Locate the cell with the specified text and output its [x, y] center coordinate. 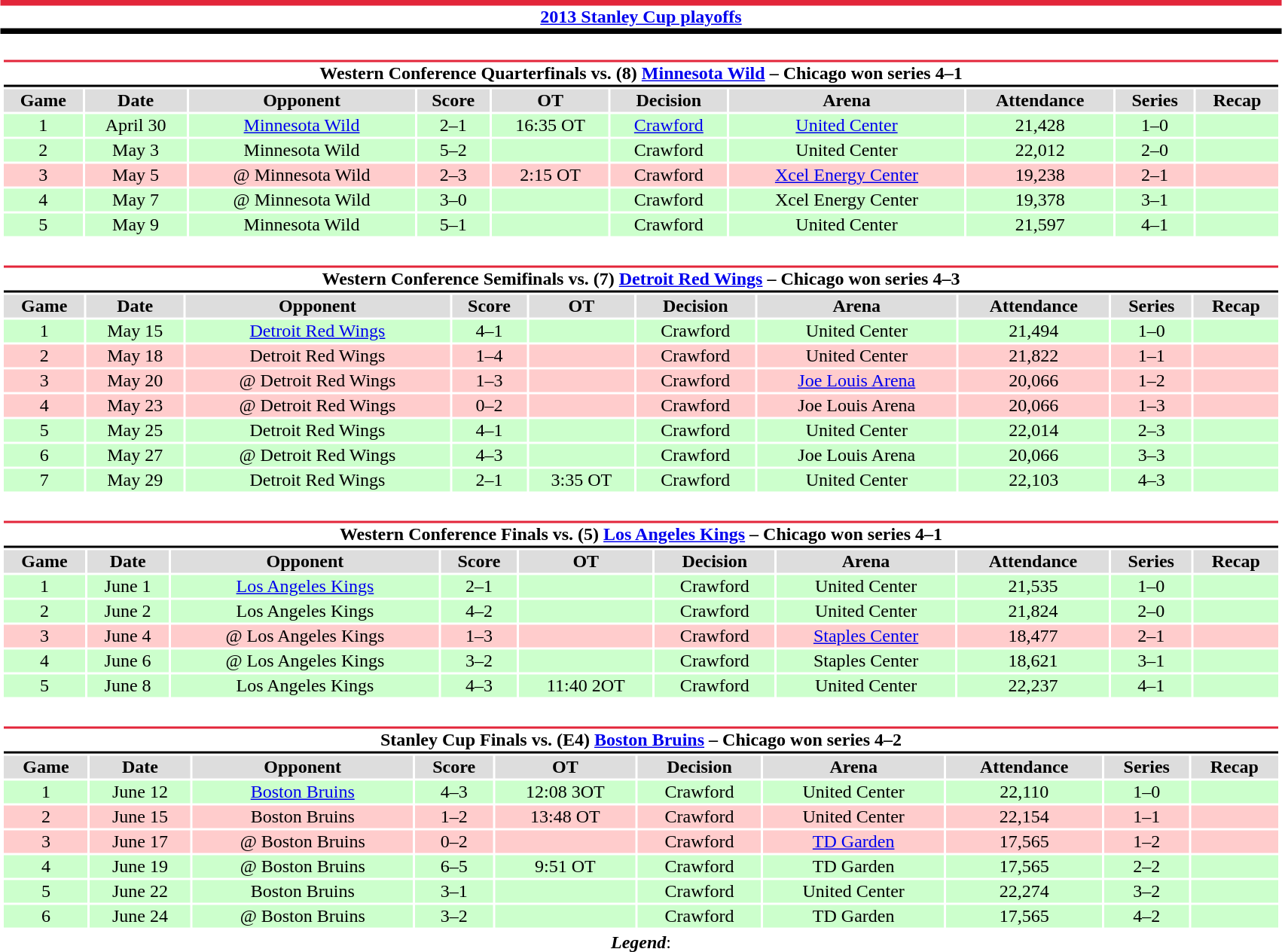
21,428 [1039, 126]
5–2 [453, 150]
21,597 [1039, 225]
12:08 3OT [565, 792]
June 19 [140, 867]
22,012 [1039, 150]
June 17 [140, 841]
21,824 [1033, 611]
Stanley Cup Finals vs. (E4) Boston Bruins – Chicago won series 4–2 [640, 740]
21,535 [1033, 587]
11:40 2OT [586, 686]
June 24 [140, 917]
June 22 [140, 891]
19,378 [1039, 200]
May 29 [135, 480]
22,274 [1024, 891]
22,154 [1024, 817]
3:35 OT [581, 480]
9:51 OT [565, 867]
Western Conference Finals vs. (5) Los Angeles Kings – Chicago won series 4–1 [640, 535]
18,621 [1033, 661]
June 6 [127, 661]
21,822 [1033, 356]
May 7 [136, 200]
May 15 [135, 331]
May 23 [135, 406]
May 5 [136, 175]
2–2 [1146, 867]
Western Conference Quarterfinals vs. (8) Minnesota Wild – Chicago won series 4–1 [640, 74]
May 18 [135, 356]
6–5 [454, 867]
June 15 [140, 817]
June 8 [127, 686]
June 2 [127, 611]
18,477 [1033, 636]
May 3 [136, 150]
21,494 [1033, 331]
13:48 OT [565, 817]
1–4 [490, 356]
2:15 OT [550, 175]
22,110 [1024, 792]
16:35 OT [550, 126]
May 27 [135, 456]
May 9 [136, 225]
May 20 [135, 380]
22,014 [1033, 430]
3–0 [453, 200]
2013 Stanley Cup playoffs [641, 17]
22,237 [1033, 686]
7 [44, 480]
May 25 [135, 430]
June 1 [127, 587]
22,103 [1033, 480]
June 12 [140, 792]
Western Conference Semifinals vs. (7) Detroit Red Wings – Chicago won series 4–3 [640, 279]
June 4 [127, 636]
3–3 [1151, 456]
April 30 [136, 126]
19,238 [1039, 175]
5–1 [453, 225]
